Output the [x, y] coordinate of the center of the cell containing the given text.  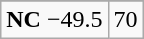
NC −49.5 [54, 20]
70 [126, 20]
